Output the [X, Y] coordinate of the center of the cell containing the given text.  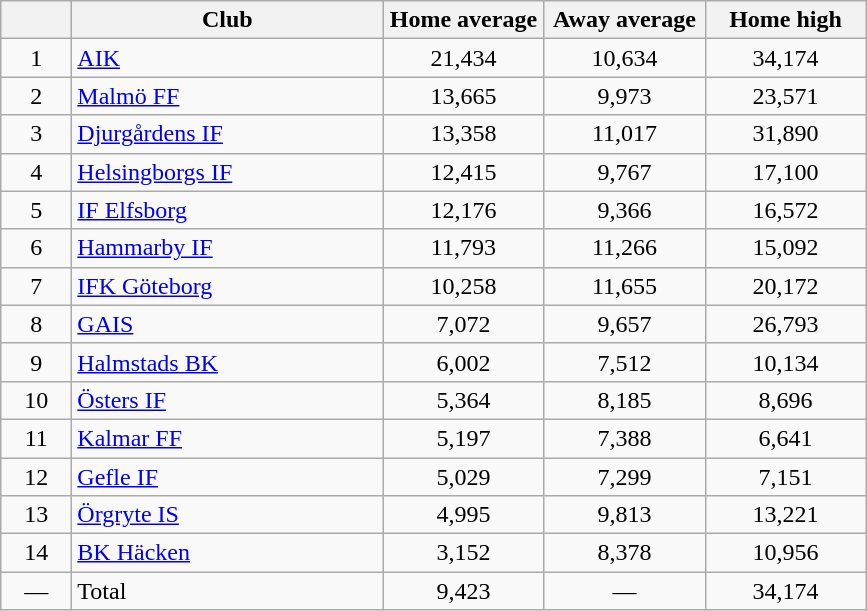
7,388 [624, 438]
7,512 [624, 362]
Hammarby IF [228, 248]
Away average [624, 20]
26,793 [786, 324]
2 [36, 96]
10,258 [464, 286]
Home average [464, 20]
GAIS [228, 324]
Örgryte IS [228, 515]
7,072 [464, 324]
13,665 [464, 96]
Club [228, 20]
Helsingborgs IF [228, 172]
17,100 [786, 172]
7 [36, 286]
5 [36, 210]
5,197 [464, 438]
11,017 [624, 134]
13,221 [786, 515]
BK Häcken [228, 553]
4,995 [464, 515]
10,134 [786, 362]
9,366 [624, 210]
9,423 [464, 591]
5,364 [464, 400]
3,152 [464, 553]
8,696 [786, 400]
6,002 [464, 362]
Home high [786, 20]
Gefle IF [228, 477]
11,266 [624, 248]
11,793 [464, 248]
Djurgårdens IF [228, 134]
Östers IF [228, 400]
8,185 [624, 400]
5,029 [464, 477]
9,813 [624, 515]
11 [36, 438]
Kalmar FF [228, 438]
12,415 [464, 172]
6,641 [786, 438]
20,172 [786, 286]
15,092 [786, 248]
9,973 [624, 96]
14 [36, 553]
IFK Göteborg [228, 286]
9,657 [624, 324]
9,767 [624, 172]
10 [36, 400]
9 [36, 362]
6 [36, 248]
31,890 [786, 134]
3 [36, 134]
Malmö FF [228, 96]
10,956 [786, 553]
12 [36, 477]
7,151 [786, 477]
AIK [228, 58]
21,434 [464, 58]
16,572 [786, 210]
13 [36, 515]
7,299 [624, 477]
8,378 [624, 553]
10,634 [624, 58]
1 [36, 58]
11,655 [624, 286]
Total [228, 591]
4 [36, 172]
13,358 [464, 134]
12,176 [464, 210]
8 [36, 324]
IF Elfsborg [228, 210]
23,571 [786, 96]
Halmstads BK [228, 362]
